Capture the cell that displays the provided text and extract its (X, Y) central coordinate. 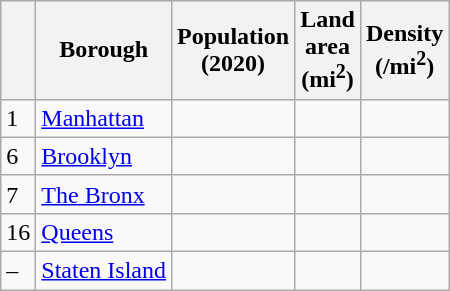
Borough (104, 50)
Brooklyn (104, 156)
Manhattan (104, 118)
– (18, 271)
7 (18, 194)
16 (18, 232)
Landarea(mi2) (328, 50)
1 (18, 118)
Staten Island (104, 271)
6 (18, 156)
Population(2020) (234, 50)
Density(/mi2) (404, 50)
Queens (104, 232)
The Bronx (104, 194)
